For the text-containing cell, return its midpoint in [X, Y] coordinate format. 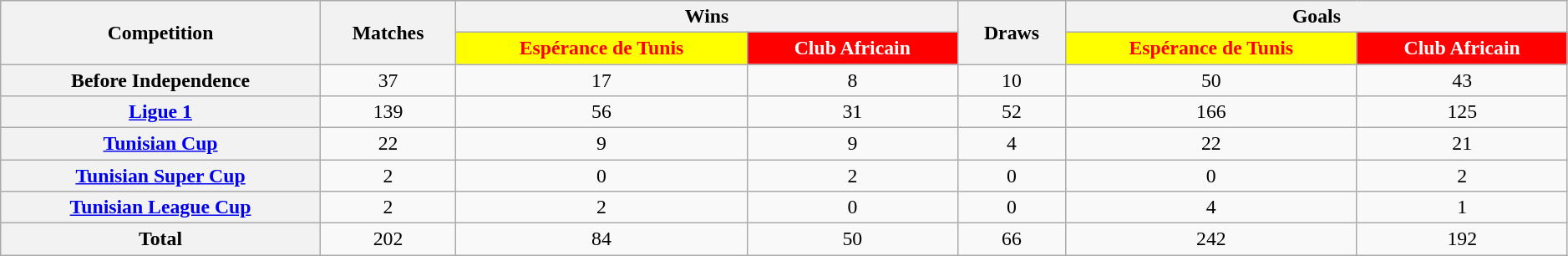
1 [1462, 207]
10 [1011, 80]
Total [160, 238]
37 [388, 80]
Before Independence [160, 80]
Goals [1317, 17]
Tunisian Super Cup [160, 175]
66 [1011, 238]
Competition [160, 33]
56 [601, 111]
52 [1011, 111]
31 [852, 111]
125 [1462, 111]
192 [1462, 238]
8 [852, 80]
Tunisian League Cup [160, 207]
242 [1211, 238]
17 [601, 80]
Matches [388, 33]
166 [1211, 111]
Ligue 1 [160, 111]
43 [1462, 80]
Draws [1011, 33]
139 [388, 111]
84 [601, 238]
202 [388, 238]
Tunisian Cup [160, 143]
21 [1462, 143]
Wins [707, 17]
